Output the (x, y) coordinate of the center of the cell containing the given text.  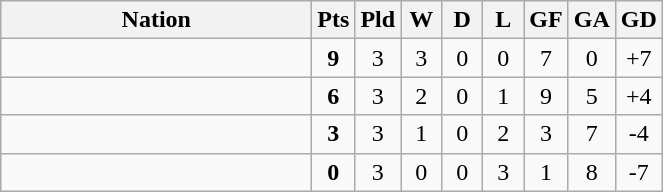
-4 (638, 134)
Pts (334, 20)
-7 (638, 172)
5 (592, 96)
+4 (638, 96)
GA (592, 20)
GF (546, 20)
W (422, 20)
D (462, 20)
+7 (638, 58)
8 (592, 172)
Pld (378, 20)
L (504, 20)
GD (638, 20)
Nation (156, 20)
6 (334, 96)
